Capture the cell that displays the provided text and extract its [x, y] central coordinate. 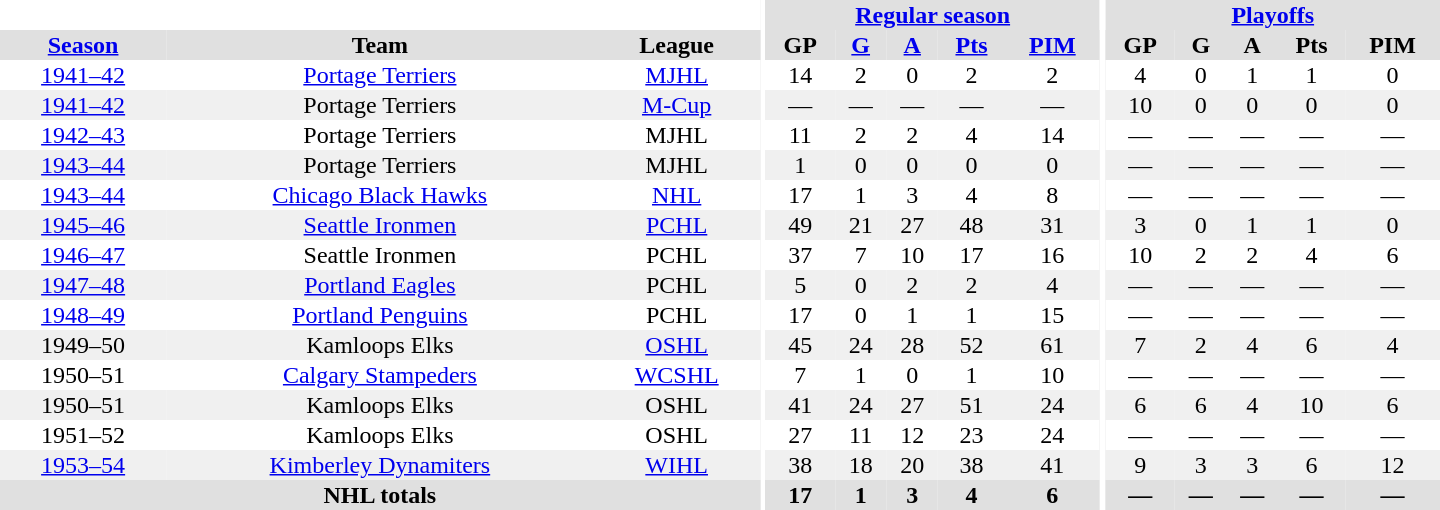
Kimberley Dynamiters [380, 465]
1947–48 [83, 285]
49 [800, 225]
1949–50 [83, 345]
16 [1052, 255]
48 [972, 225]
WCSHL [677, 375]
28 [912, 345]
21 [861, 225]
WIHL [677, 465]
18 [861, 465]
5 [800, 285]
9 [1140, 465]
League [677, 45]
1951–52 [83, 435]
23 [972, 435]
37 [800, 255]
1942–43 [83, 135]
M-Cup [677, 105]
Portland Eagles [380, 285]
NHL [677, 195]
NHL totals [380, 495]
8 [1052, 195]
61 [1052, 345]
52 [972, 345]
1953–54 [83, 465]
Portland Penguins [380, 315]
20 [912, 465]
15 [1052, 315]
Regular season [932, 15]
1945–46 [83, 225]
Season [83, 45]
1948–49 [83, 315]
31 [1052, 225]
45 [800, 345]
Team [380, 45]
51 [972, 405]
Calgary Stampeders [380, 375]
Chicago Black Hawks [380, 195]
1946–47 [83, 255]
Playoffs [1273, 15]
